Find where the given text appears and provide that cell's center as [x, y] coordinate. 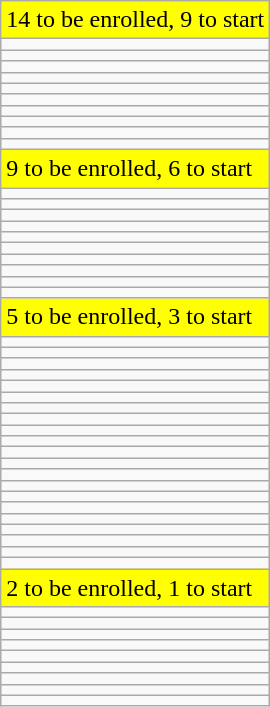
9 to be enrolled, 6 to start [136, 168]
2 to be enrolled, 1 to start [136, 587]
14 to be enrolled, 9 to start [136, 20]
5 to be enrolled, 3 to start [136, 317]
